Return (x, y) of the center of cell containing provided text 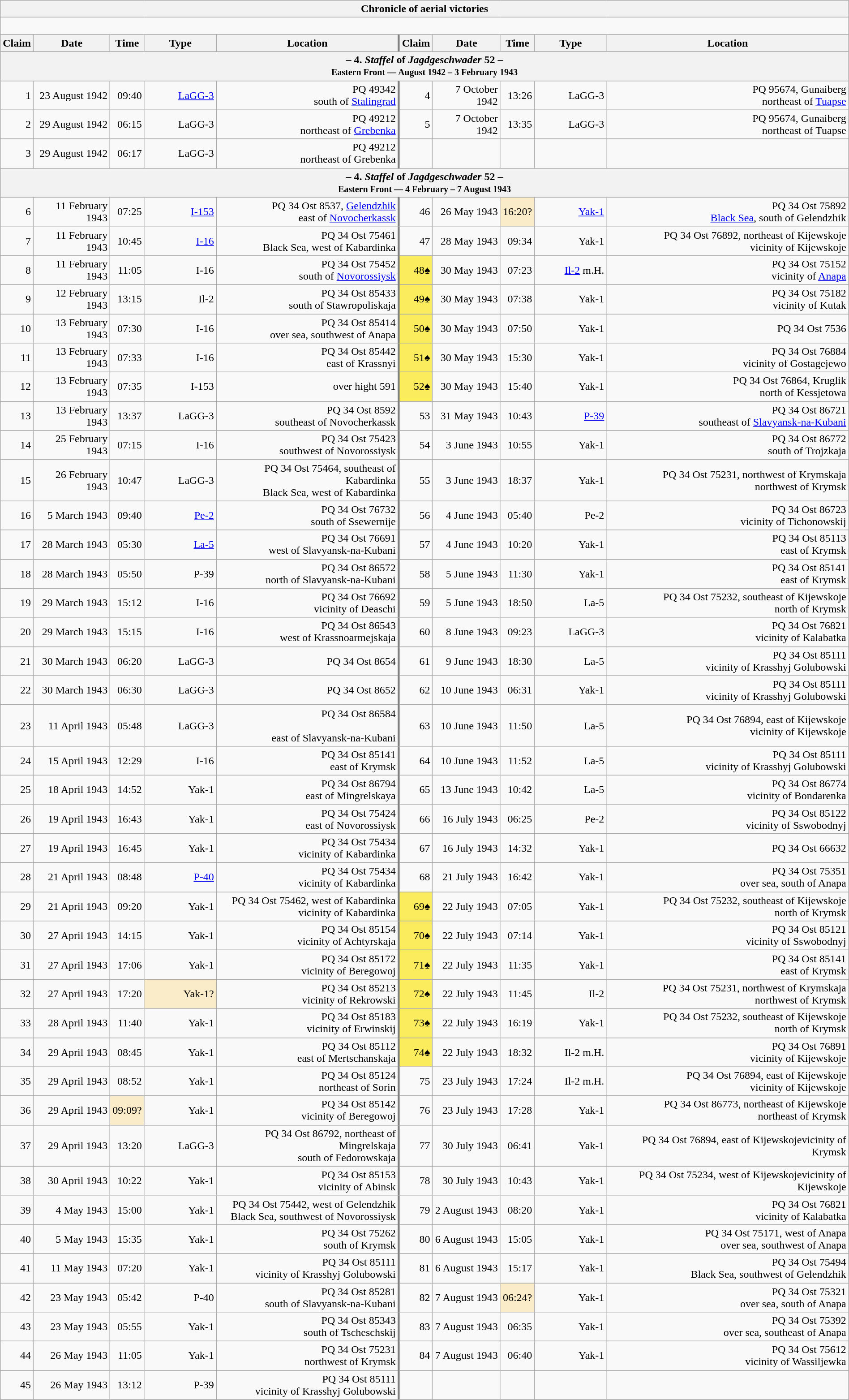
28 (17, 877)
06:17 (127, 153)
10 (17, 328)
07:50 (517, 328)
67 (416, 849)
11:52 (517, 761)
71♠ (416, 965)
2 August 1943 (467, 1210)
59 (416, 603)
17:24 (517, 1081)
45 (17, 1385)
PQ 34 Ost 76892, northeast of Kijewskojevicinity of Kijewskoje (728, 241)
5 March 1943 (72, 515)
64 (416, 761)
13 June 1943 (467, 789)
PQ 34 Ost 85112east of Mertschanskaja (307, 1052)
41 (17, 1268)
26 February 1943 (72, 480)
PQ 34 Ost 85121vicinity of Sswobodnyj (728, 935)
PQ 34 Ost 75321over sea, south of Anapa (728, 1297)
4 May 1943 (72, 1210)
19 (17, 603)
44 (17, 1356)
PQ 34 Ost 75494Black Sea, southwest of Gelendzhik (728, 1268)
PQ 34 Ost 85122vicinity of Sswobodnyj (728, 819)
75 (416, 1081)
15:35 (127, 1239)
31 (17, 965)
24 (17, 761)
23 August 1942 (72, 95)
39 (17, 1210)
PQ 34 Ost 86773, northeast of Kijewskojenortheast of Krymsk (728, 1110)
PQ 34 Ost 76691west of Slavyansk-na-Kubani (307, 545)
14 (17, 445)
PQ 34 Ost 76894, east of Kijewskojevicinity of Krymsk (728, 1146)
13:35 (517, 125)
07:23 (517, 270)
34 (17, 1052)
07:35 (127, 387)
82 (416, 1297)
5 (416, 125)
07:25 (127, 211)
13 (17, 416)
80 (416, 1239)
53 (416, 416)
23 (17, 725)
8 June 1943 (467, 632)
16:20? (517, 211)
28 May 1943 (467, 241)
PQ 34 Ost 76864, Krugliknorth of Kessjetowa (728, 387)
42 (17, 1297)
16:43 (127, 819)
PQ 34 Ost 76884vicinity of Gostagejewo (728, 358)
11:30 (517, 573)
PQ 34 Ost 85213vicinity of Rekrowski (307, 994)
62 (416, 690)
PQ 34 Ost 75461Black Sea, west of Kabardinka (307, 241)
16:45 (127, 849)
05:50 (127, 573)
PQ 34 Ost 86543west of Krassnoarmejskaja (307, 632)
08:48 (127, 877)
18 April 1943 (72, 789)
25 (17, 789)
55 (416, 480)
06:35 (517, 1327)
66 (416, 819)
11 April 1943 (72, 725)
PQ 34 Ost 85183vicinity of Erwinskij (307, 1023)
PQ 34 Ost 75392over sea, southeast of Anapa (728, 1327)
74♠ (416, 1052)
06:41 (517, 1146)
15:17 (517, 1268)
15:30 (517, 358)
15:15 (127, 632)
12:29 (127, 761)
– 4. Staffel of Jagdgeschwader 52 –Eastern Front — August 1942 – 3 February 1943 (424, 66)
15:12 (127, 603)
09:23 (517, 632)
10:45 (127, 241)
16:42 (517, 877)
PQ 34 Ost 75464, southeast of KabardinkaBlack Sea, west of Kabardinka (307, 480)
12 (17, 387)
07:15 (127, 445)
17:06 (127, 965)
11 (17, 358)
17 (17, 545)
11:45 (517, 994)
57 (416, 545)
PQ 34 Ost 8652 (307, 690)
73♠ (416, 1023)
PQ 34 Ost 75612vicinity of Wassiljewka (728, 1356)
47 (416, 241)
11:35 (517, 965)
9 (17, 299)
78 (416, 1181)
13:37 (127, 416)
18:32 (517, 1052)
36 (17, 1110)
10:55 (517, 445)
PQ 34 Ost 75231northwest of Krymsk (307, 1356)
40 (17, 1239)
26 (17, 819)
13:15 (127, 299)
PQ 34 Ost 86792, northeast of Mingrelskajasouth of Fedorowskaja (307, 1146)
21 July 1943 (467, 877)
2 (17, 125)
11:50 (517, 725)
70♠ (416, 935)
68 (416, 877)
PQ 34 Ost 8537, Gelendzhik east of Novocherkassk (307, 211)
07:14 (517, 935)
PQ 34 Ost 75152vicinity of Anapa (728, 270)
15:40 (517, 387)
9 June 1943 (467, 661)
56 (416, 515)
30 (17, 935)
61 (416, 661)
33 (17, 1023)
15:00 (127, 1210)
13:26 (517, 95)
PQ 34 Ost 75262south of Krymsk (307, 1239)
4 (416, 95)
09:34 (517, 241)
30 April 1943 (72, 1181)
18:37 (517, 480)
17:28 (517, 1110)
PQ 34 Ost 75442, west of GelendzhikBlack Sea, southwest of Novorossiysk (307, 1210)
16:19 (517, 1023)
51♠ (416, 358)
09:09? (127, 1110)
PQ 34 Ost 75452 south of Novorossiysk (307, 270)
21 (17, 661)
PQ 34 Ost 85433south of Stawropoliskaja (307, 299)
12 February 1943 (72, 299)
65 (416, 789)
PQ 34 Ost 75424 east of Novorossiysk (307, 819)
PQ 34 Ost 75462, west of Kabardinkavicinity of Kabardinka (307, 907)
14:52 (127, 789)
PQ 34 Ost 75351over sea, south of Anapa (728, 877)
13:20 (127, 1146)
22 (17, 690)
PQ 49342south of Stalingrad (307, 95)
54 (416, 445)
11 May 1943 (72, 1268)
05:48 (127, 725)
– 4. Staffel of Jagdgeschwader 52 –Eastern Front — 4 February – 7 August 1943 (424, 183)
PQ 34 Ost 76891vicinity of Kijewskoje (728, 1052)
PQ 34 Ost 86721southeast of Slavyansk-na-Kubani (728, 416)
PQ 34 Ost 85343south of Tscheschskij (307, 1327)
10:42 (517, 789)
27 (17, 849)
05:40 (517, 515)
08:52 (127, 1081)
3 (17, 153)
43 (17, 1327)
76 (416, 1110)
17:20 (127, 994)
PQ 34 Ost 86774vicinity of Bondarenka (728, 789)
08:20 (517, 1210)
50♠ (416, 328)
PQ 34 Ost 76692vicinity of Deaschi (307, 603)
29 (17, 907)
77 (416, 1146)
49♠ (416, 299)
84 (416, 1356)
PQ 34 Ost 75892Black Sea, south of Gelendzhik (728, 211)
Yak-1? (180, 994)
06:30 (127, 690)
31 May 1943 (467, 416)
60 (416, 632)
06:31 (517, 690)
35 (17, 1081)
PQ 34 Ost 7536 (728, 328)
PQ 34 Ost 85442east of Krassnyi (307, 358)
PQ 34 Ost 85142vicinity of Beregowoj (307, 1110)
07:30 (127, 328)
06:15 (127, 125)
PQ 34 Ost 86794east of Mingrelskaya (307, 789)
PQ 34 Ost 75423southwest of Novorossiysk (307, 445)
18:50 (517, 603)
07:05 (517, 907)
05:42 (127, 1297)
PQ 34 Ost 8592 southeast of Novocherkassk (307, 416)
46 (416, 211)
38 (17, 1181)
PQ 34 Ost 86584east of Slavyansk-na-Kubani (307, 725)
PQ 34 Ost 86723vicinity of Tichonowskij (728, 515)
10:22 (127, 1181)
14:32 (517, 849)
28 April 1943 (72, 1023)
18:30 (517, 661)
11:40 (127, 1023)
37 (17, 1146)
79 (416, 1210)
06:25 (517, 819)
PQ 34 Ost 86572north of Slavyansk-na-Kubani (307, 573)
PQ 34 Ost 76732south of Ssewernije (307, 515)
PQ 34 Ost 85172vicinity of Beregowoj (307, 965)
PQ 34 Ost 85113east of Krymsk (728, 545)
81 (416, 1268)
08:45 (127, 1052)
06:40 (517, 1356)
05:30 (127, 545)
07:20 (127, 1268)
PQ 34 Ost 8654 (307, 661)
15:05 (517, 1239)
7 (17, 241)
PQ 34 Ost 75234, west of Kijewskojevicinity of Kijewskoje (728, 1181)
83 (416, 1327)
PQ 34 Ost 85281south of Slavyansk-na-Kubani (307, 1297)
PQ 34 Ost 75171, west of Anapaover sea, southwest of Anapa (728, 1239)
69♠ (416, 907)
07:38 (517, 299)
over hight 591 (307, 387)
PQ 34 Ost 85154vicinity of Achtyrskaja (307, 935)
05:55 (127, 1327)
06:20 (127, 661)
52♠ (416, 387)
5 May 1943 (72, 1239)
48♠ (416, 270)
72♠ (416, 994)
13:12 (127, 1385)
8 (17, 270)
14:15 (127, 935)
10:20 (517, 545)
16 (17, 515)
25 February 1943 (72, 445)
PQ 34 Ost 66632 (728, 849)
1 (17, 95)
15 April 1943 (72, 761)
18 (17, 573)
09:20 (127, 907)
32 (17, 994)
PQ 34 Ost 85153vicinity of Abinsk (307, 1181)
07:33 (127, 358)
63 (416, 725)
58 (416, 573)
PQ 34 Ost 85124northeast of Sorin (307, 1081)
Chronicle of aerial victories (424, 9)
15 (17, 480)
PQ 34 Ost 86772south of Trojzkaja (728, 445)
20 (17, 632)
06:24? (517, 1297)
6 (17, 211)
10:47 (127, 480)
PQ 34 Ost 85414over sea, southwest of Anapa (307, 328)
PQ 34 Ost 75182vicinity of Kutak (728, 299)
